Detect which cell encompasses the target text, then output its (x, y) center coordinate. 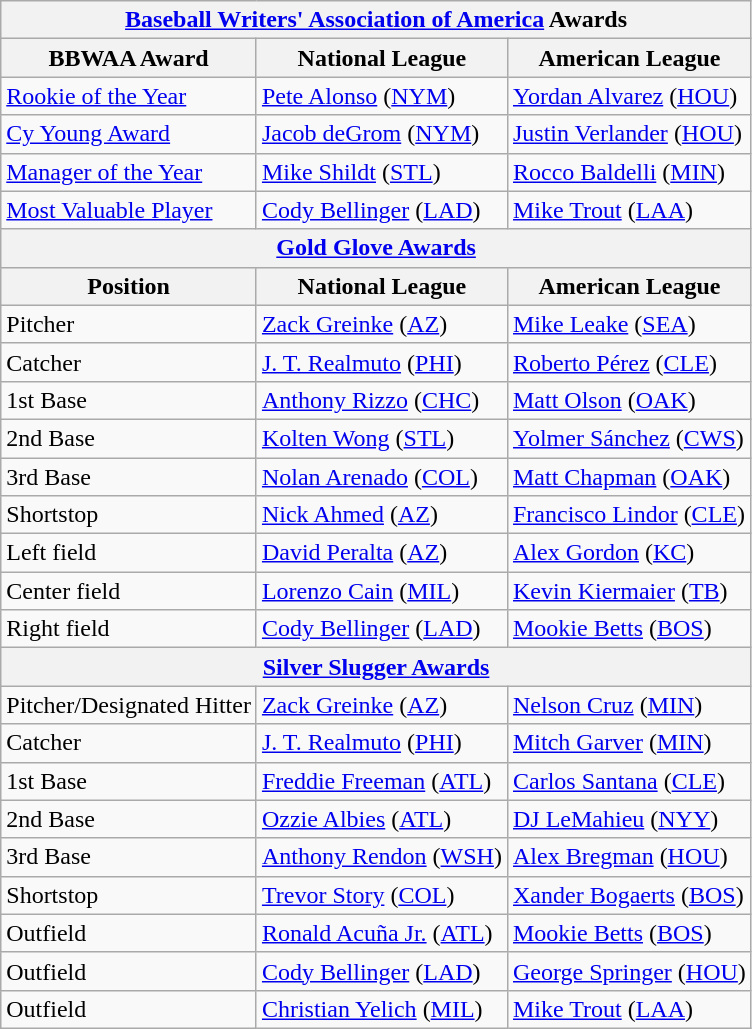
Jacob deGrom (NYM) (382, 134)
Anthony Rendon (WSH) (382, 857)
Kolten Wong (STL) (382, 438)
Matt Chapman (OAK) (629, 477)
Baseball Writers' Association of America Awards (376, 20)
Gold Glove Awards (376, 248)
Anthony Rizzo (CHC) (382, 400)
Right field (129, 629)
Center field (129, 591)
Silver Slugger Awards (376, 667)
Justin Verlander (HOU) (629, 134)
Mitch Garver (MIN) (629, 743)
Alex Gordon (KC) (629, 553)
Lorenzo Cain (MIL) (382, 591)
Pitcher/Designated Hitter (129, 705)
Freddie Freeman (ATL) (382, 781)
Alex Bregman (HOU) (629, 857)
Francisco Lindor (CLE) (629, 515)
Christian Yelich (MIL) (382, 1009)
DJ LeMahieu (NYY) (629, 819)
Rookie of the Year (129, 96)
Position (129, 286)
Rocco Baldelli (MIN) (629, 172)
Mike Shildt (STL) (382, 172)
Roberto Pérez (CLE) (629, 362)
Matt Olson (OAK) (629, 400)
Most Valuable Player (129, 210)
Nick Ahmed (AZ) (382, 515)
Trevor Story (COL) (382, 895)
Pitcher (129, 324)
Yolmer Sánchez (CWS) (629, 438)
Xander Bogaerts (BOS) (629, 895)
Manager of the Year (129, 172)
Yordan Alvarez (HOU) (629, 96)
Carlos Santana (CLE) (629, 781)
Pete Alonso (NYM) (382, 96)
David Peralta (AZ) (382, 553)
Nelson Cruz (MIN) (629, 705)
George Springer (HOU) (629, 971)
Cy Young Award (129, 134)
Kevin Kiermaier (TB) (629, 591)
Ozzie Albies (ATL) (382, 819)
Ronald Acuña Jr. (ATL) (382, 933)
BBWAA Award (129, 58)
Nolan Arenado (COL) (382, 477)
Left field (129, 553)
Mike Leake (SEA) (629, 324)
